Find where the given text appears and provide that cell's center as [x, y] coordinate. 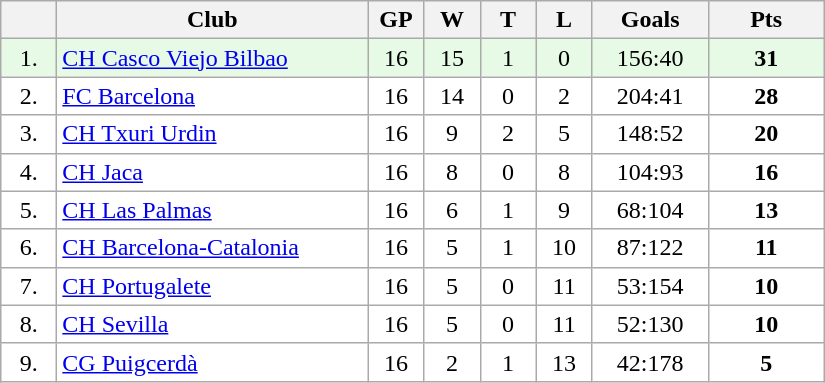
Goals [650, 20]
1. [29, 58]
5. [29, 210]
87:122 [650, 248]
28 [766, 96]
15 [452, 58]
7. [29, 286]
204:41 [650, 96]
9. [29, 362]
52:130 [650, 324]
CH Txuri Urdin [212, 134]
L [564, 20]
CH Barcelona-Catalonia [212, 248]
8. [29, 324]
CH Las Palmas [212, 210]
CG Puigcerdà [212, 362]
31 [766, 58]
68:104 [650, 210]
6. [29, 248]
CH Jaca [212, 172]
14 [452, 96]
148:52 [650, 134]
53:154 [650, 286]
Pts [766, 20]
Club [212, 20]
CH Portugalete [212, 286]
W [452, 20]
20 [766, 134]
FC Barcelona [212, 96]
CH Sevilla [212, 324]
6 [452, 210]
CH Casco Viejo Bilbao [212, 58]
3. [29, 134]
4. [29, 172]
GP [396, 20]
2. [29, 96]
156:40 [650, 58]
104:93 [650, 172]
42:178 [650, 362]
T [508, 20]
